Search for the cell housing the specified text and yield its (X, Y) center coordinate. 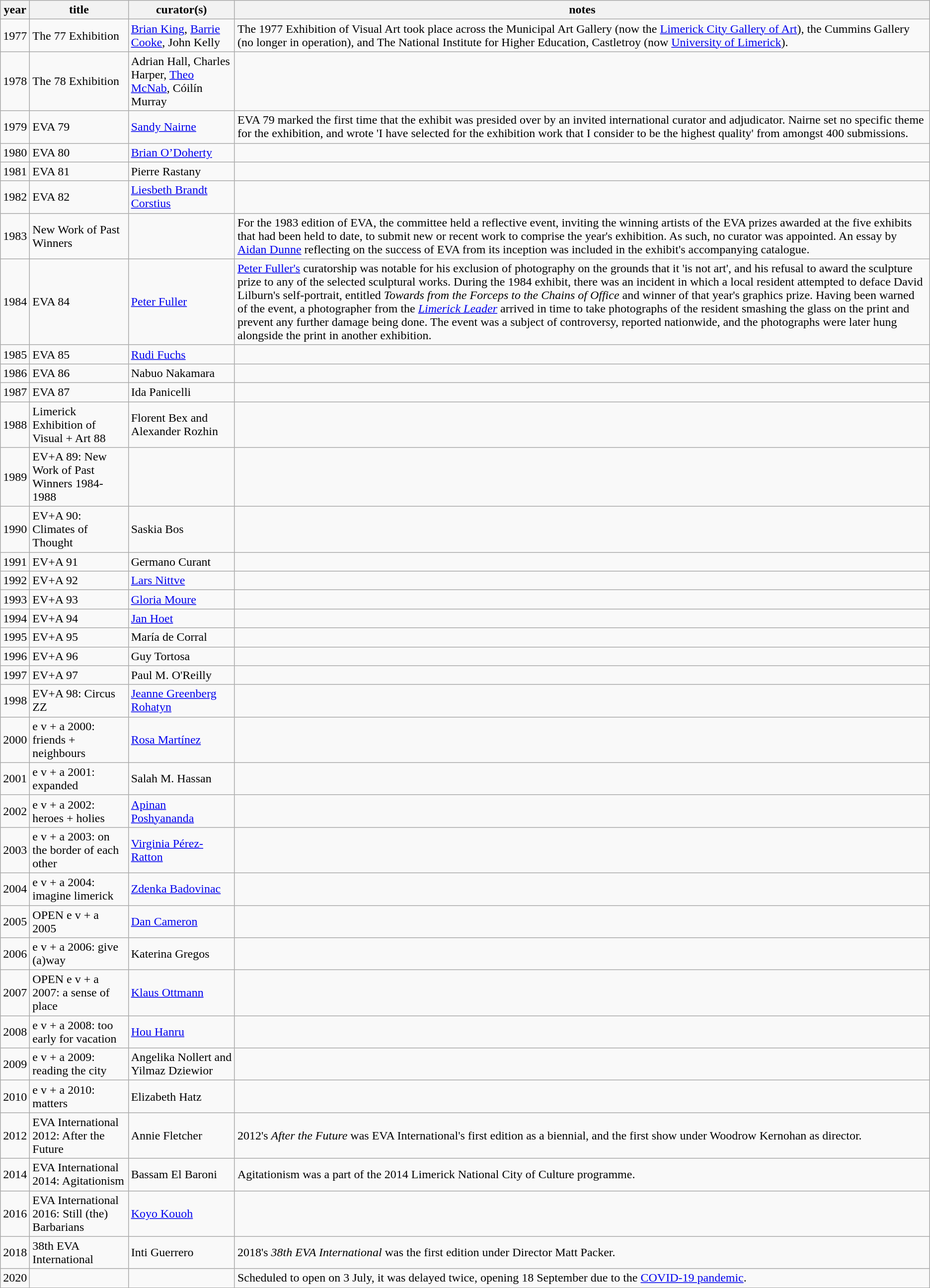
2007 (15, 993)
Lars Nittve (181, 581)
EV+A 91 (79, 562)
2000 (15, 740)
Rudi Fuchs (181, 354)
1977 (15, 36)
1994 (15, 618)
curator(s) (181, 10)
1983 (15, 236)
e v + a 2008: too early for vacation (79, 1032)
2016 (15, 1213)
Virginia Pérez-Ratton (181, 850)
EV+A 90: Climates of Thought (79, 530)
2005 (15, 921)
EVA 82 (79, 197)
Angelika Nollert and Yilmaz Dziewior (181, 1064)
EVA 84 (79, 302)
2009 (15, 1064)
1985 (15, 354)
38th EVA International (79, 1253)
2014 (15, 1174)
Katerina Gregos (181, 954)
1979 (15, 127)
Bassam El Baroni (181, 1174)
Florent Bex and Alexander Rozhin (181, 424)
2010 (15, 1097)
e v + a 2010: matters (79, 1097)
Apinan Poshyananda (181, 811)
Peter Fuller (181, 302)
EV+A 94 (79, 618)
EVA 81 (79, 171)
The 78 Exhibition (79, 81)
1987 (15, 392)
Brian O’Doherty (181, 152)
OPEN e v + a 2007: a sense of place (79, 993)
e v + a 2001: expanded (79, 779)
1981 (15, 171)
1986 (15, 373)
The 77 Exhibition (79, 36)
Paul M. O'Reilly (181, 675)
Sandy Nairne (181, 127)
1990 (15, 530)
New Work of Past Winners (79, 236)
EV+A 93 (79, 600)
Germano Curant (181, 562)
Jan Hoet (181, 618)
1982 (15, 197)
EVA International 2016: Still (the) Barbarians (79, 1213)
Limerick Exhibition of Visual + Art 88 (79, 424)
EV+A 96 (79, 656)
e v + a 2004: imagine limerick (79, 889)
2018 (15, 1253)
1980 (15, 152)
Nabuo Nakamara (181, 373)
Saskia Bos (181, 530)
Scheduled to open on 3 July, it was delayed twice, opening 18 September due to the COVID-19 pandemic. (582, 1278)
EV+A 89: New Work of Past Winners 1984-1988 (79, 477)
1993 (15, 600)
2001 (15, 779)
1984 (15, 302)
Zdenka Badovinac (181, 889)
EV+A 95 (79, 637)
Hou Hanru (181, 1032)
1997 (15, 675)
Guy Tortosa (181, 656)
EVA 87 (79, 392)
EVA 80 (79, 152)
e v + a 2006: give (a)way (79, 954)
1978 (15, 81)
2006 (15, 954)
Ida Panicelli (181, 392)
2012 (15, 1136)
e v + a 2003: on the border of each other (79, 850)
1992 (15, 581)
2003 (15, 850)
Klaus Ottmann (181, 993)
1988 (15, 424)
Annie Fletcher (181, 1136)
2012's After the Future was EVA International's first edition as a biennial, and the first show under Woodrow Kernohan as director. (582, 1136)
2018's 38th EVA International was the first edition under Director Matt Packer. (582, 1253)
EVA International 2014: Agitationism (79, 1174)
EVA 85 (79, 354)
2002 (15, 811)
2008 (15, 1032)
EV+A 92 (79, 581)
e v + a 2009: reading the city (79, 1064)
e v + a 2002: heroes + holies (79, 811)
Brian King, Barrie Cooke, John Kelly (181, 36)
OPEN e v + a 2005 (79, 921)
2020 (15, 1278)
Salah M. Hassan (181, 779)
Elizabeth Hatz (181, 1097)
1996 (15, 656)
Agitationism was a part of the 2014 Limerick National City of Culture programme. (582, 1174)
Liesbeth Brandt Corstius (181, 197)
EVA International 2012: After the Future (79, 1136)
EVA 86 (79, 373)
María de Corral (181, 637)
EV+A 97 (79, 675)
1998 (15, 700)
1995 (15, 637)
1991 (15, 562)
Adrian Hall, Charles Harper, Theo McNab, Cóilín Murray (181, 81)
2004 (15, 889)
Jeanne Greenberg Rohatyn (181, 700)
EV+A 98: Circus ZZ (79, 700)
title (79, 10)
Dan Cameron (181, 921)
Koyo Kouoh (181, 1213)
Rosa Martínez (181, 740)
notes (582, 10)
e v + a 2000: friends + neighbours (79, 740)
1989 (15, 477)
EVA 79 (79, 127)
Pierre Rastany (181, 171)
Gloria Moure (181, 600)
Inti Guerrero (181, 1253)
year (15, 10)
